For the text-containing cell, return its midpoint in [x, y] coordinate format. 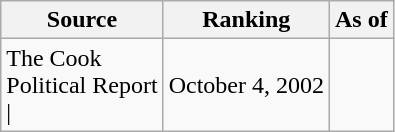
October 4, 2002 [246, 85]
Source [82, 20]
The CookPolitical Report| [82, 85]
Ranking [246, 20]
As of [361, 20]
